From the cell containing the given text, extract its center point as [x, y] coordinate. 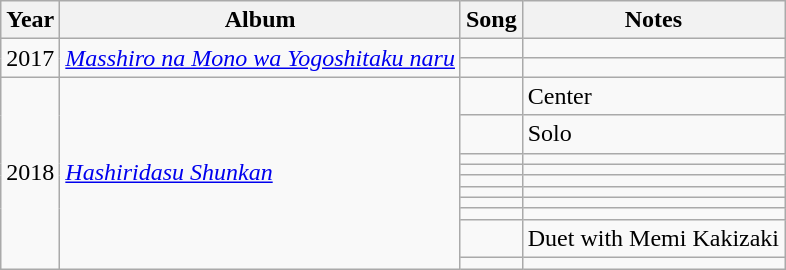
Hashiridasu Shunkan [260, 173]
Solo [653, 134]
2017 [30, 58]
2018 [30, 173]
Album [260, 20]
Duet with Memi Kakizaki [653, 238]
Year [30, 20]
Notes [653, 20]
Center [653, 96]
Masshiro na Mono wa Yogoshitaku naru [260, 58]
Song [491, 20]
